Return [X, Y] of the center of cell containing provided text 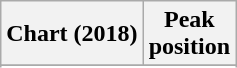
Peak position [189, 34]
Chart (2018) [72, 34]
